From the cell containing the given text, extract its center point as (X, Y) coordinate. 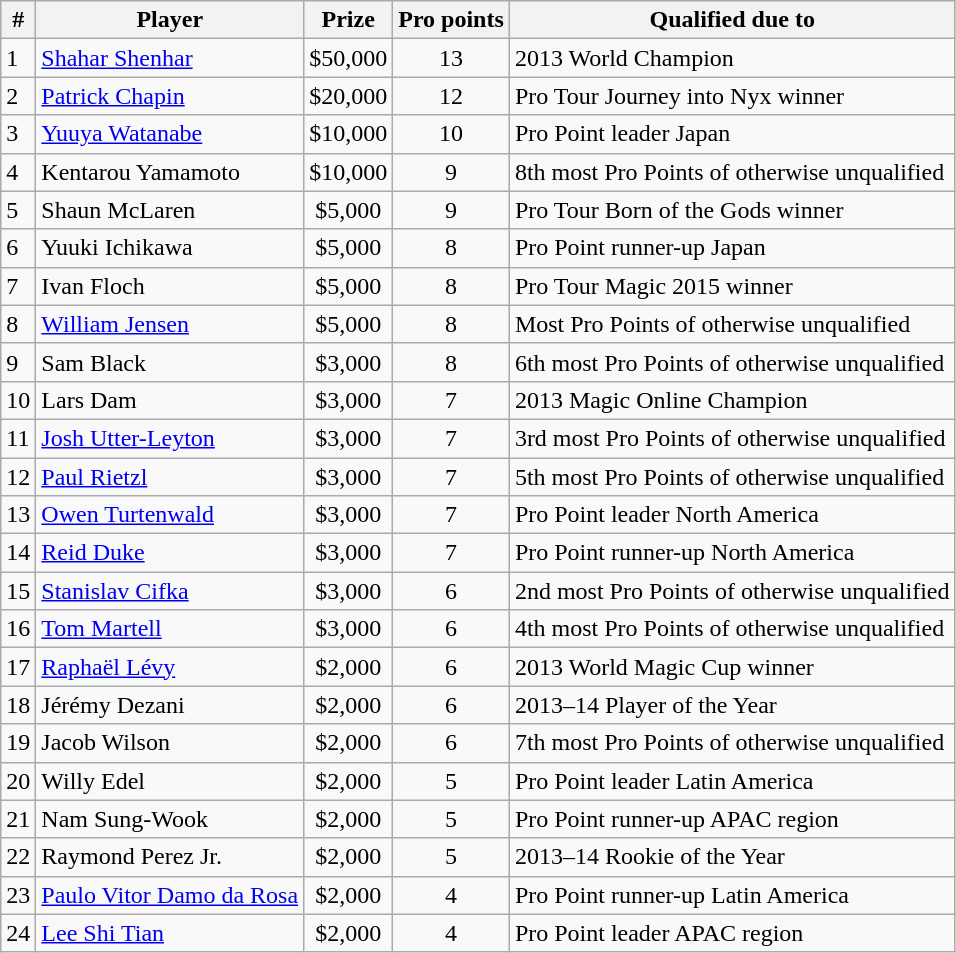
Kentarou Yamamoto (170, 172)
Paulo Vitor Damo da Rosa (170, 895)
Stanislav Cifka (170, 591)
22 (18, 857)
Jérémy Dezani (170, 705)
2nd most Pro Points of otherwise unqualified (732, 591)
8th most Pro Points of otherwise unqualified (732, 172)
24 (18, 933)
Willy Edel (170, 781)
$50,000 (348, 58)
2 (18, 96)
Qualified due to (732, 20)
Tom Martell (170, 629)
Pro points (452, 20)
20 (18, 781)
Pro Tour Born of the Gods winner (732, 210)
Patrick Chapin (170, 96)
1 (18, 58)
Player (170, 20)
2013 World Magic Cup winner (732, 667)
11 (18, 438)
21 (18, 819)
4th most Pro Points of otherwise unqualified (732, 629)
Lee Shi Tian (170, 933)
Pro Point runner-up APAC region (732, 819)
5th most Pro Points of otherwise unqualified (732, 477)
15 (18, 591)
6th most Pro Points of otherwise unqualified (732, 362)
Sam Black (170, 362)
Pro Point runner-up Latin America (732, 895)
Josh Utter-Leyton (170, 438)
Yuuya Watanabe (170, 134)
Shahar Shenhar (170, 58)
# (18, 20)
2013 Magic Online Champion (732, 400)
16 (18, 629)
23 (18, 895)
19 (18, 743)
18 (18, 705)
Pro Point leader North America (732, 515)
2013–14 Rookie of the Year (732, 857)
Shaun McLaren (170, 210)
Nam Sung-Wook (170, 819)
$20,000 (348, 96)
3rd most Pro Points of otherwise unqualified (732, 438)
17 (18, 667)
Pro Point leader APAC region (732, 933)
Paul Rietzl (170, 477)
Owen Turtenwald (170, 515)
Most Pro Points of otherwise unqualified (732, 324)
Pro Point runner-up Japan (732, 248)
7th most Pro Points of otherwise unqualified (732, 743)
Yuuki Ichikawa (170, 248)
Lars Dam (170, 400)
Pro Point runner-up North America (732, 553)
Pro Point leader Latin America (732, 781)
Reid Duke (170, 553)
2013–14 Player of the Year (732, 705)
William Jensen (170, 324)
14 (18, 553)
Pro Point leader Japan (732, 134)
Ivan Floch (170, 286)
Raphaël Lévy (170, 667)
Pro Tour Journey into Nyx winner (732, 96)
Prize (348, 20)
Jacob Wilson (170, 743)
Raymond Perez Jr. (170, 857)
3 (18, 134)
Pro Tour Magic 2015 winner (732, 286)
2013 World Champion (732, 58)
